Scan for the cell matching the given text and deliver its (x, y) coordinate at center. 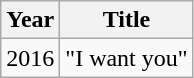
Year (30, 20)
"I want you" (126, 58)
2016 (30, 58)
Title (126, 20)
